Return (X, Y) of the center of cell containing provided text 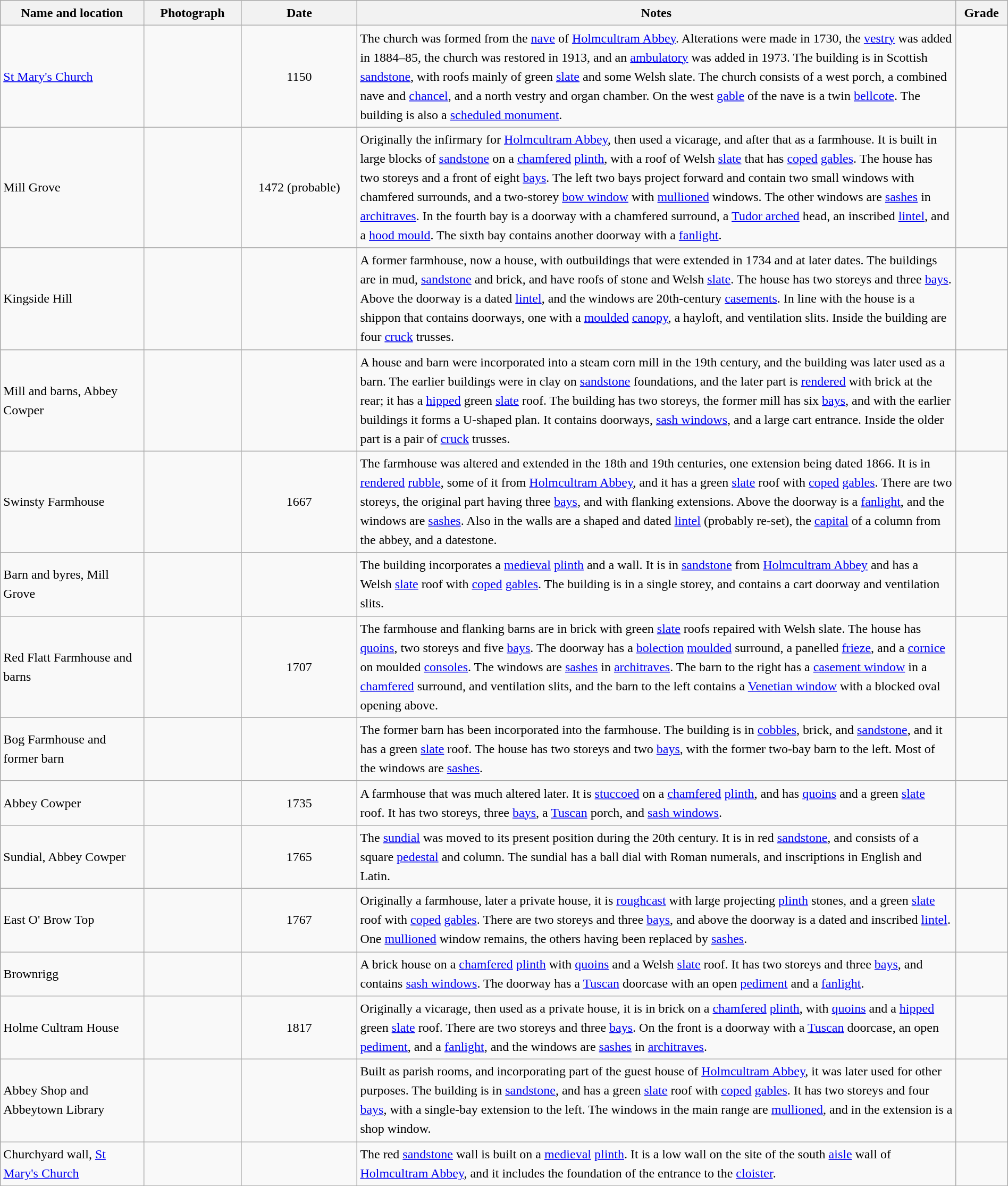
Photograph (192, 13)
Swinsty Farmhouse (72, 502)
1767 (299, 920)
1765 (299, 856)
Notes (656, 13)
Abbey Cowper (72, 803)
Barn and byres, Mill Grove (72, 584)
St Mary's Church (72, 77)
1150 (299, 77)
1707 (299, 667)
Date (299, 13)
Name and location (72, 13)
Bog Farmhouse and former barn (72, 749)
Red Flatt Farmhouse and barns (72, 667)
Grade (981, 13)
Sundial, Abbey Cowper (72, 856)
Kingside Hill (72, 299)
Mill and barns, Abbey Cowper (72, 400)
1472 (probable) (299, 187)
Mill Grove (72, 187)
Abbey Shop and Abbeytown Library (72, 1101)
Holme Cultram House (72, 1028)
1667 (299, 502)
1817 (299, 1028)
East O' Brow Top (72, 920)
Churchyard wall, St Mary's Church (72, 1164)
Brownrigg (72, 974)
1735 (299, 803)
